Return the [X, Y] coordinate for the center point of the cell that contains the specified text.  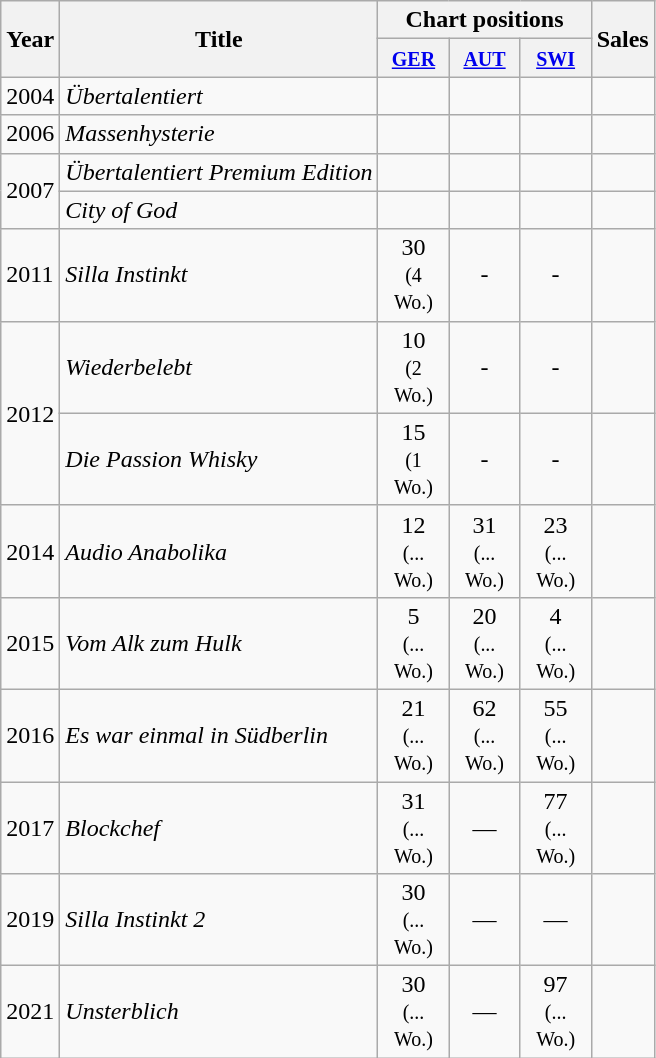
Wiederbelebt [219, 367]
12 (... Wo.) [414, 551]
Chart positions [484, 20]
2004 [30, 96]
55 (... Wo.) [556, 735]
Massenhysterie [219, 134]
GER [414, 58]
2012 [30, 413]
Sales [622, 39]
20 (... Wo.) [484, 643]
AUT [484, 58]
2006 [30, 134]
Übertalentiert Premium Edition [219, 172]
30 (4 Wo.) [414, 275]
10 (2 Wo.) [414, 367]
Vom Alk zum Hulk [219, 643]
Silla Instinkt 2 [219, 920]
2019 [30, 920]
Es war einmal in Südberlin [219, 735]
97 (... Wo.) [556, 1012]
77 (... Wo.) [556, 828]
Blockchef [219, 828]
2016 [30, 735]
SWI [556, 58]
2015 [30, 643]
Silla Instinkt [219, 275]
15 (1 Wo.) [414, 459]
62 (... Wo.) [484, 735]
2007 [30, 191]
2011 [30, 275]
21 (... Wo.) [414, 735]
5 (... Wo.) [414, 643]
Unsterblich [219, 1012]
2014 [30, 551]
2017 [30, 828]
Year [30, 39]
Übertalentiert [219, 96]
2021 [30, 1012]
Title [219, 39]
City of God [219, 210]
Die Passion Whisky [219, 459]
23 (... Wo.) [556, 551]
Audio Anabolika [219, 551]
4 (... Wo.) [556, 643]
